Extract the [X, Y] coordinate from the center of the cell holding the provided text.  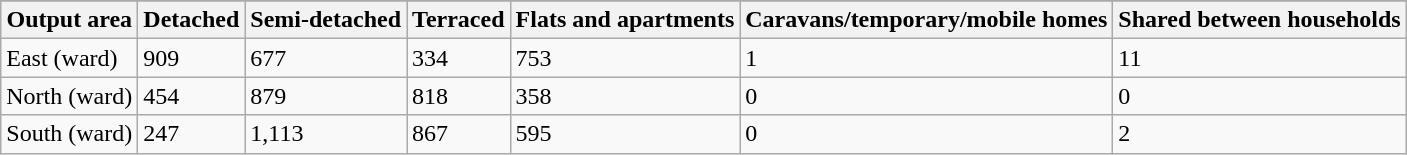
358 [625, 96]
334 [458, 58]
595 [625, 134]
Caravans/temporary/mobile homes [926, 20]
2 [1260, 134]
11 [1260, 58]
1 [926, 58]
Shared between households [1260, 20]
Terraced [458, 20]
867 [458, 134]
North (ward) [70, 96]
753 [625, 58]
Flats and apartments [625, 20]
677 [326, 58]
909 [192, 58]
East (ward) [70, 58]
247 [192, 134]
South (ward) [70, 134]
Output area [70, 20]
1,113 [326, 134]
879 [326, 96]
Semi-detached [326, 20]
454 [192, 96]
818 [458, 96]
Detached [192, 20]
